Return [X, Y] of the center of cell containing provided text 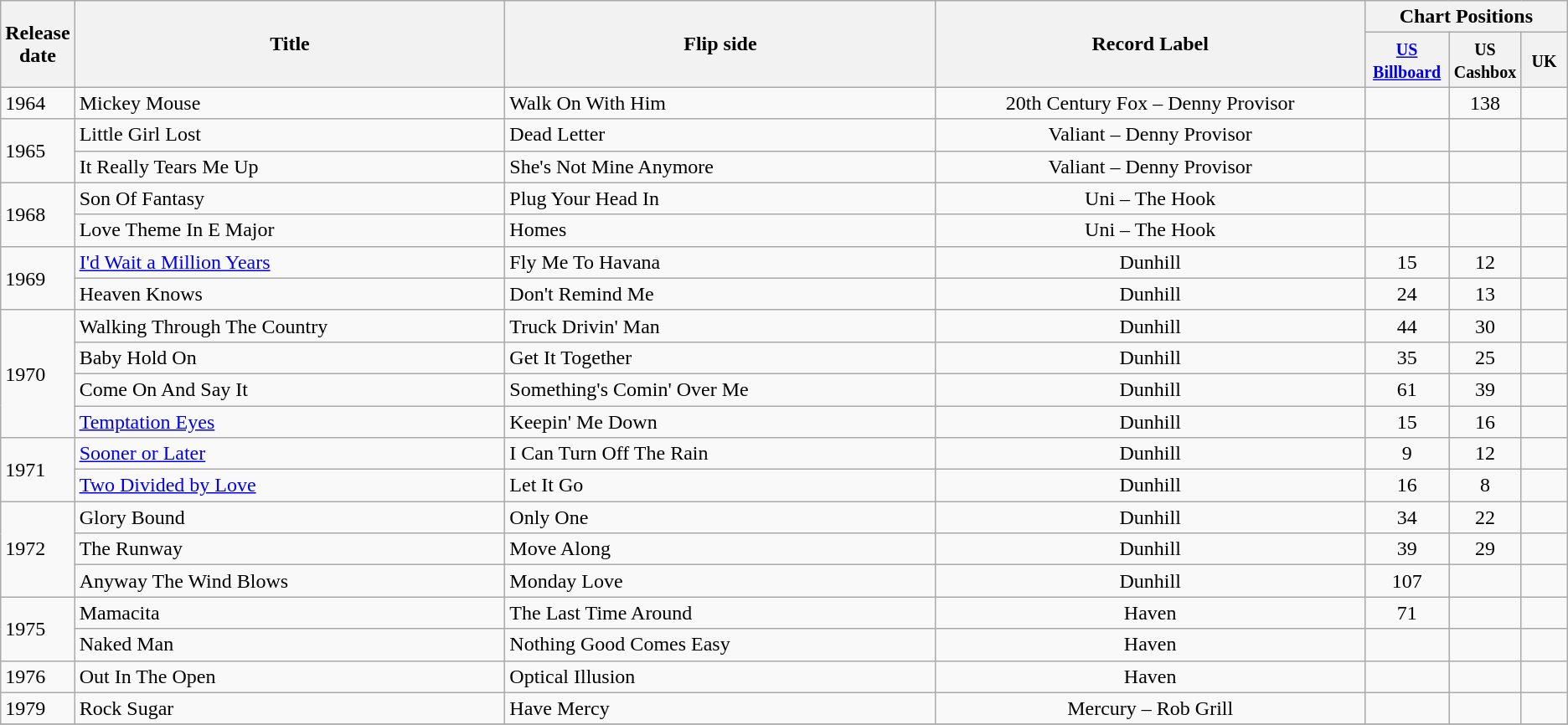
Have Mercy [720, 708]
Little Girl Lost [290, 135]
Rock Sugar [290, 708]
Two Divided by Love [290, 486]
I Can Turn Off The Rain [720, 454]
Record Label [1150, 44]
Walk On With Him [720, 103]
22 [1485, 517]
1964 [38, 103]
Fly Me To Havana [720, 262]
1965 [38, 151]
Chart Positions [1466, 17]
It Really Tears Me Up [290, 167]
Optical Illusion [720, 676]
1979 [38, 708]
Walking Through The Country [290, 326]
9 [1407, 454]
Flip side [720, 44]
Mickey Mouse [290, 103]
Heaven Knows [290, 294]
UK [1545, 60]
Dead Letter [720, 135]
The Runway [290, 549]
Title [290, 44]
35 [1407, 357]
Baby Hold On [290, 357]
US Billboard [1407, 60]
She's Not Mine Anymore [720, 167]
1972 [38, 549]
Come On And Say It [290, 389]
20th Century Fox – Denny Provisor [1150, 103]
Move Along [720, 549]
Naked Man [290, 645]
138 [1485, 103]
1976 [38, 676]
Plug Your Head In [720, 198]
30 [1485, 326]
Truck Drivin' Man [720, 326]
1969 [38, 278]
Nothing Good Comes Easy [720, 645]
Let It Go [720, 486]
Keepin' Me Down [720, 421]
I'd Wait a Million Years [290, 262]
Something's Comin' Over Me [720, 389]
Only One [720, 517]
44 [1407, 326]
US Cashbox [1485, 60]
8 [1485, 486]
Monday Love [720, 581]
Sooner or Later [290, 454]
25 [1485, 357]
1970 [38, 373]
107 [1407, 581]
13 [1485, 294]
71 [1407, 613]
Get It Together [720, 357]
1971 [38, 470]
1968 [38, 214]
Mamacita [290, 613]
Love Theme In E Major [290, 230]
34 [1407, 517]
29 [1485, 549]
The Last Time Around [720, 613]
Don't Remind Me [720, 294]
Anyway The Wind Blows [290, 581]
61 [1407, 389]
Son Of Fantasy [290, 198]
Glory Bound [290, 517]
Mercury – Rob Grill [1150, 708]
Temptation Eyes [290, 421]
Release date [38, 44]
Out In The Open [290, 676]
Homes [720, 230]
24 [1407, 294]
1975 [38, 629]
